Determine the [x, y] coordinate at the center of the cell enclosing the given text.  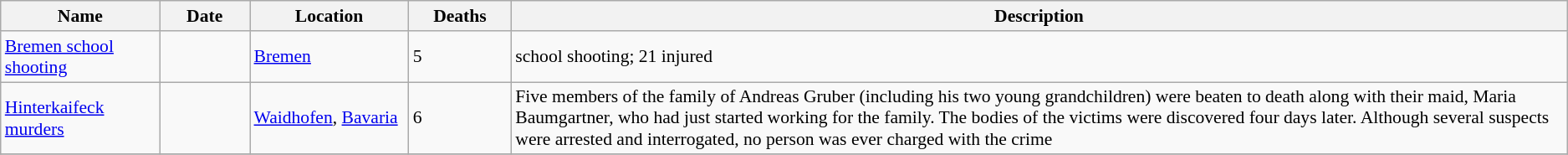
Description [1039, 16]
Hinterkaifeck murders [80, 119]
Date [205, 16]
5 [460, 57]
school shooting; 21 injured [1039, 57]
Bremen [329, 57]
Deaths [460, 16]
Bremen school shooting [80, 57]
Waidhofen, Bavaria [329, 119]
6 [460, 119]
Name [80, 16]
Location [329, 16]
